Search for the cell housing the specified text and yield its [x, y] center coordinate. 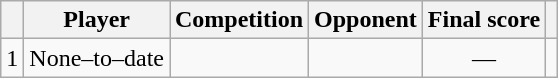
Opponent [366, 20]
Final score [484, 20]
None–to–date [97, 58]
Player [97, 20]
Competition [240, 20]
1 [12, 58]
— [484, 58]
